Provide the (x, y) coordinate of the cell's center where the given text is located.  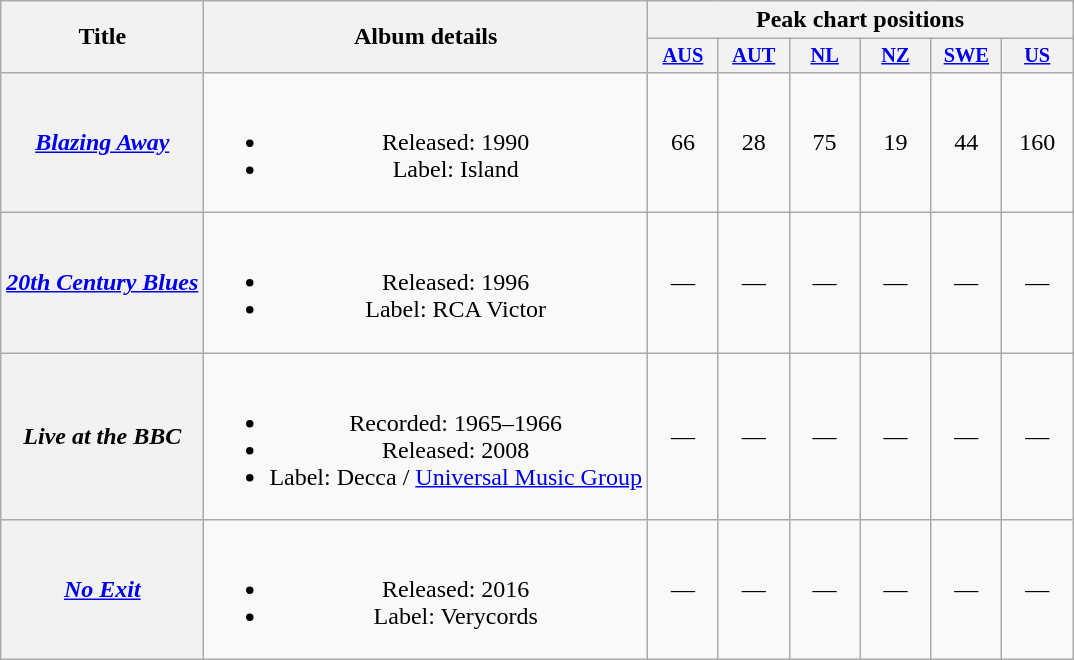
Peak chart positions (860, 20)
19 (896, 142)
66 (682, 142)
160 (1038, 142)
NL (824, 56)
NZ (896, 56)
US (1038, 56)
No Exit (102, 590)
75 (824, 142)
Live at the BBC (102, 436)
AUT (754, 56)
Recorded: 1965–1966Released: 2008Label: Decca / Universal Music Group (426, 436)
Album details (426, 37)
Blazing Away (102, 142)
Title (102, 37)
Released: 1996Label: RCA Victor (426, 283)
Released: 1990Label: Island (426, 142)
44 (966, 142)
AUS (682, 56)
Released: 2016Label: Verycords (426, 590)
SWE (966, 56)
28 (754, 142)
20th Century Blues (102, 283)
